Scan for the cell matching the given text and deliver its (X, Y) coordinate at center. 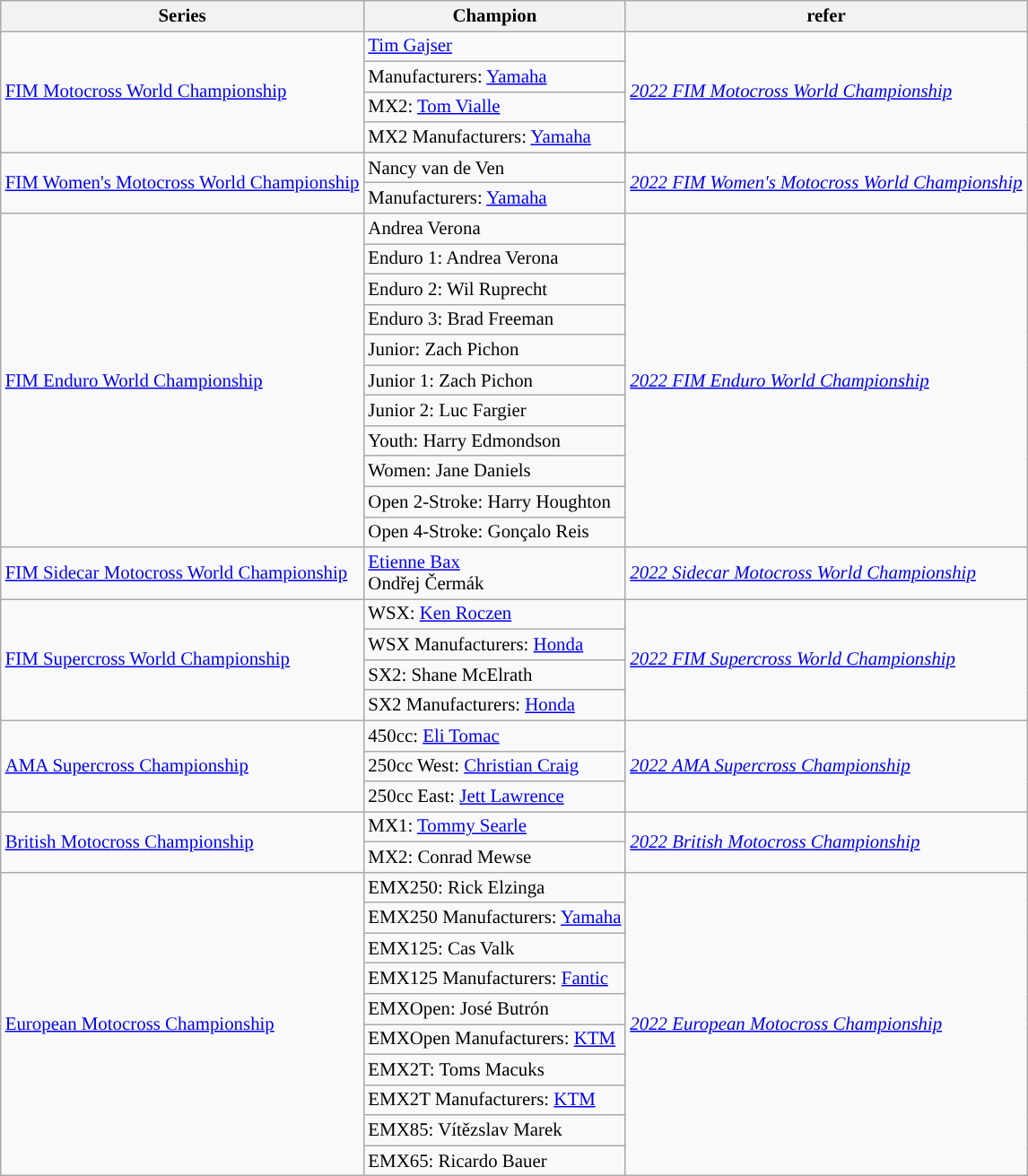
250cc West: Christian Craig (494, 766)
WSX: Ken Roczen (494, 614)
SX2: Shane McElrath (494, 675)
European Motocross Championship (183, 1024)
250cc East: Jett Lawrence (494, 797)
SX2 Manufacturers: Honda (494, 705)
EMX65: Ricardo Bauer (494, 1161)
Champion (494, 16)
British Motocross Championship (183, 842)
EMX250: Rick Elzinga (494, 887)
EMXOpen: José Butrón (494, 1009)
Enduro 3: Brad Freeman (494, 319)
AMA Supercross Championship (183, 766)
450cc: Eli Tomac (494, 736)
2022 Sidecar Motocross World Championship (825, 573)
Enduro 2: Wil Ruprecht (494, 289)
MX2: Conrad Mewse (494, 857)
MX2 Manufacturers: Yamaha (494, 137)
Open 4-Stroke: Gonçalo Reis (494, 532)
Enduro 1: Andrea Verona (494, 258)
Junior 2: Luc Fargier (494, 411)
refer (825, 16)
Series (183, 16)
Junior 1: Zach Pichon (494, 380)
Etienne Bax Ondřej Čermák (494, 573)
EMX2T Manufacturers: KTM (494, 1100)
Youth: Harry Edmondson (494, 440)
EMX125 Manufacturers: Fantic (494, 979)
MX1: Tommy Searle (494, 827)
Andrea Verona (494, 229)
EMX125: Cas Valk (494, 948)
FIM Enduro World Championship (183, 380)
EMXOpen Manufacturers: KTM (494, 1040)
2022 FIM Enduro World Championship (825, 380)
FIM Women's Motocross World Championship (183, 183)
FIM Motocross World Championship (183, 91)
Junior: Zach Pichon (494, 350)
FIM Sidecar Motocross World Championship (183, 573)
2022 AMA Supercross Championship (825, 766)
EMX250 Manufacturers: Yamaha (494, 918)
EMX85: Vítězslav Marek (494, 1130)
2022 European Motocross Championship (825, 1024)
2022 British Motocross Championship (825, 842)
2022 FIM Supercross World Championship (825, 660)
2022 FIM Motocross World Championship (825, 91)
MX2: Tom Vialle (494, 107)
Open 2-Stroke: Harry Houghton (494, 501)
Tim Gajser (494, 46)
2022 FIM Women's Motocross World Championship (825, 183)
WSX Manufacturers: Honda (494, 645)
Nancy van de Ven (494, 168)
EMX2T: Toms Macuks (494, 1069)
FIM Supercross World Championship (183, 660)
Women: Jane Daniels (494, 471)
